For the text-containing cell, return its midpoint in (x, y) coordinate format. 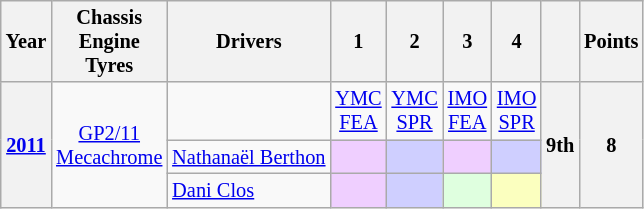
4 (516, 41)
IMOSPR (516, 111)
3 (468, 41)
Drivers (248, 41)
Points (611, 41)
Year (26, 41)
IMOFEA (468, 111)
1 (358, 41)
YMCFEA (358, 111)
GP2/11Mecachrome (109, 144)
YMCSPR (415, 111)
9th (560, 144)
Dani Clos (248, 190)
8 (611, 144)
Nathanaël Berthon (248, 157)
2 (415, 41)
2011 (26, 144)
ChassisEngineTyres (109, 41)
